Pinpoint the cell where the given text exists, returning its [x, y] midpoint coordinate. 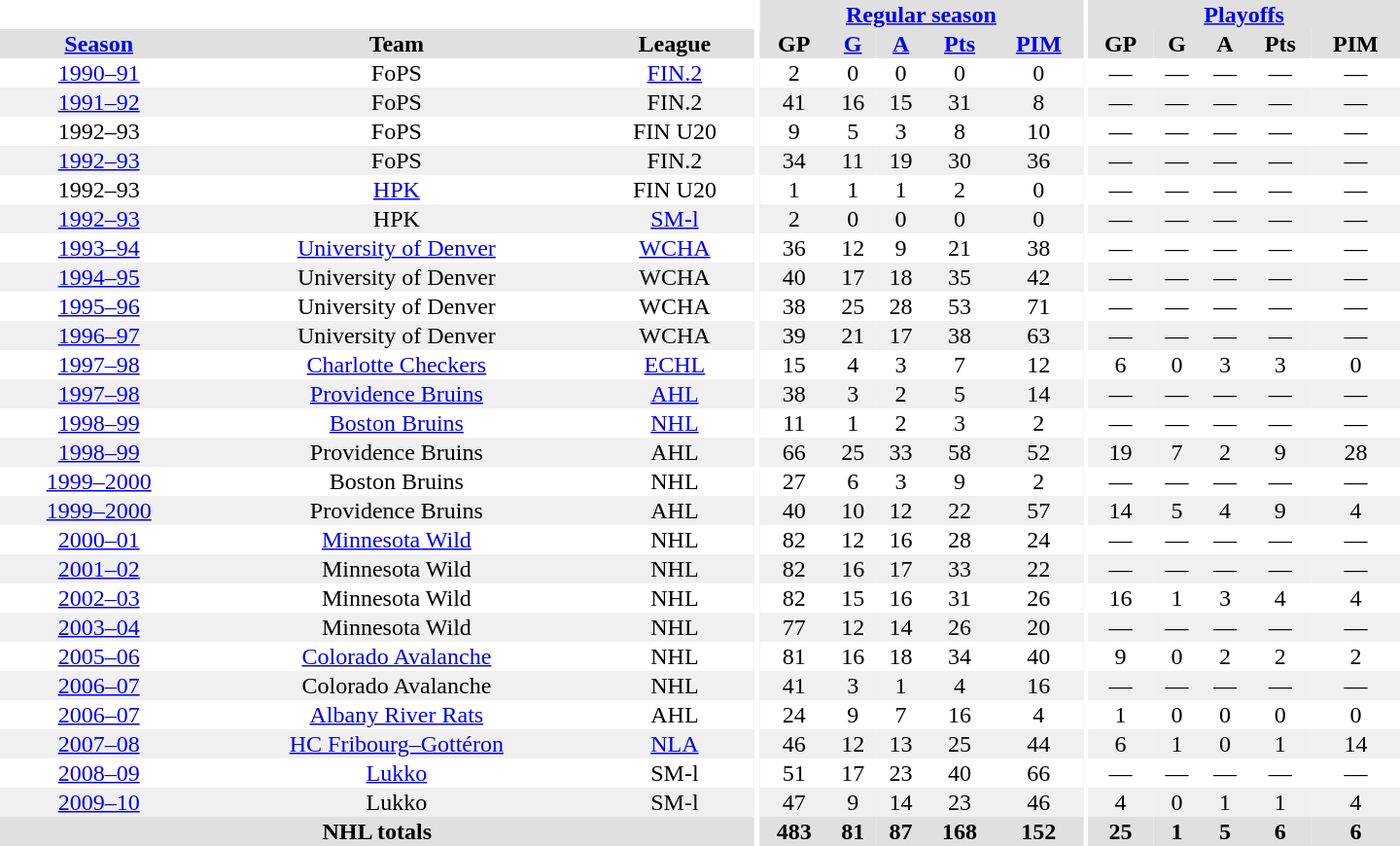
NHL totals [377, 831]
2003–04 [99, 627]
NLA [675, 744]
HC Fribourg–Gottéron [397, 744]
2005–06 [99, 656]
58 [959, 452]
168 [959, 831]
20 [1038, 627]
77 [793, 627]
51 [793, 773]
2008–09 [99, 773]
35 [959, 277]
1991–92 [99, 102]
2007–08 [99, 744]
1993–94 [99, 248]
483 [793, 831]
52 [1038, 452]
47 [793, 802]
2002–03 [99, 598]
57 [1038, 511]
Season [99, 44]
63 [1038, 335]
ECHL [675, 365]
71 [1038, 306]
27 [793, 481]
44 [1038, 744]
League [675, 44]
87 [900, 831]
39 [793, 335]
2001–02 [99, 569]
Team [397, 44]
2009–10 [99, 802]
2000–01 [99, 540]
13 [900, 744]
Charlotte Checkers [397, 365]
30 [959, 160]
152 [1038, 831]
1994–95 [99, 277]
1996–97 [99, 335]
1995–96 [99, 306]
Playoffs [1244, 15]
53 [959, 306]
Albany River Rats [397, 715]
42 [1038, 277]
Regular season [922, 15]
1990–91 [99, 73]
